Pinpoint the cell where the given text exists, returning its (x, y) midpoint coordinate. 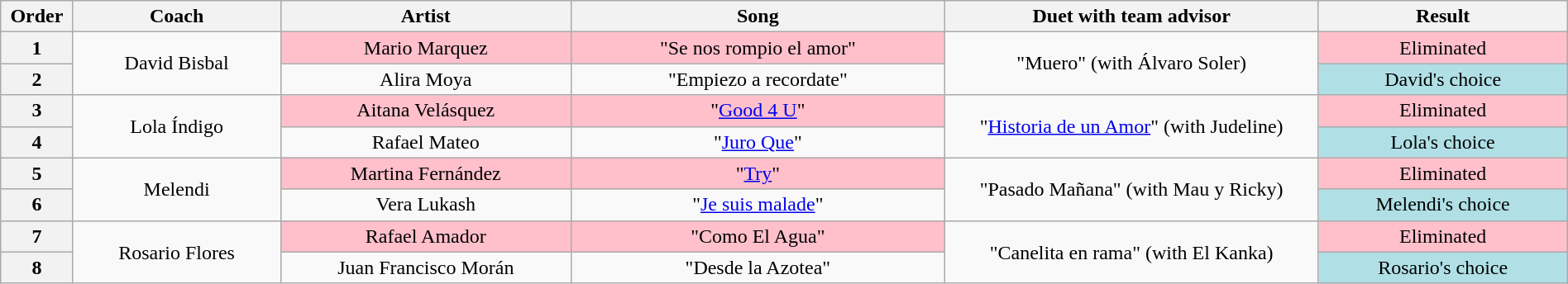
Lola's choice (1442, 142)
"Como El Agua" (758, 236)
8 (36, 267)
"Se nos rompio el amor" (758, 48)
Lola Índigo (177, 126)
6 (36, 205)
David's choice (1442, 79)
Rafael Amador (425, 236)
Artist (425, 17)
3 (36, 111)
"Good 4 U" (758, 111)
1 (36, 48)
"Historia de un Amor" (with Judeline) (1131, 126)
2 (36, 79)
"Pasado Mañana" (with Mau y Ricky) (1131, 189)
Coach (177, 17)
Vera Lukash (425, 205)
"Canelita en rama" (with El Kanka) (1131, 252)
4 (36, 142)
7 (36, 236)
David Bisbal (177, 64)
Rosario's choice (1442, 267)
Song (758, 17)
Rosario Flores (177, 252)
Melendi (177, 189)
"Muero" (with Álvaro Soler) (1131, 64)
Duet with team advisor (1131, 17)
Mario Marquez (425, 48)
Order (36, 17)
5 (36, 173)
Aitana Velásquez (425, 111)
Melendi's choice (1442, 205)
"Je suis malade" (758, 205)
"Empiezo a recordate" (758, 79)
Result (1442, 17)
Alira Moya (425, 79)
"Desde la Azotea" (758, 267)
"Try" (758, 173)
Juan Francisco Morán (425, 267)
Martina Fernández (425, 173)
Rafael Mateo (425, 142)
"Juro Que" (758, 142)
